Detect which cell encompasses the target text, then output its (X, Y) center coordinate. 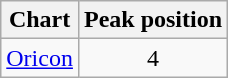
4 (152, 58)
Oricon (40, 58)
Peak position (152, 20)
Chart (40, 20)
